Search for the cell housing the specified text and yield its [x, y] center coordinate. 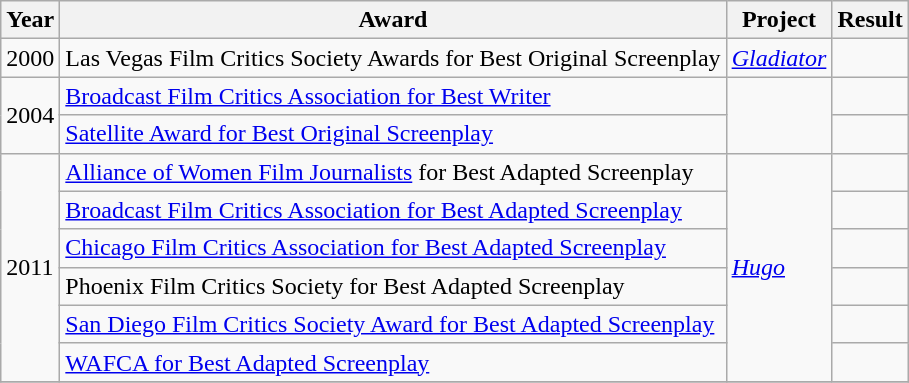
Hugo [779, 267]
Award [393, 20]
Alliance of Women Film Journalists for Best Adapted Screenplay [393, 172]
Broadcast Film Critics Association for Best Adapted Screenplay [393, 210]
Phoenix Film Critics Society for Best Adapted Screenplay [393, 286]
2004 [30, 115]
Year [30, 20]
Chicago Film Critics Association for Best Adapted Screenplay [393, 248]
Project [779, 20]
WAFCA for Best Adapted Screenplay [393, 362]
2000 [30, 58]
2011 [30, 267]
Gladiator [779, 58]
San Diego Film Critics Society Award for Best Adapted Screenplay [393, 324]
Result [870, 20]
Las Vegas Film Critics Society Awards for Best Original Screenplay [393, 58]
Satellite Award for Best Original Screenplay [393, 134]
Broadcast Film Critics Association for Best Writer [393, 96]
